Return the [x, y] coordinate for the center point of the cell that contains the specified text.  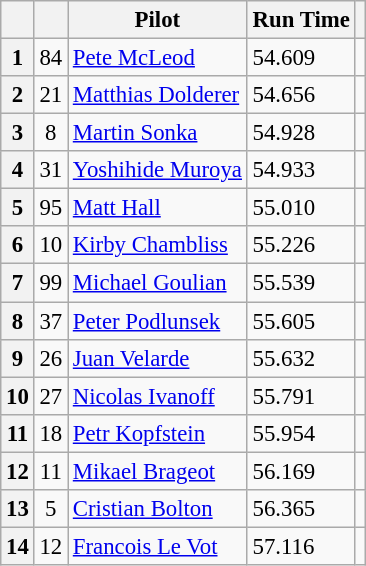
55.605 [301, 321]
54.933 [301, 170]
99 [50, 283]
9 [18, 358]
2 [18, 95]
55.791 [301, 396]
55.632 [301, 358]
56.365 [301, 509]
55.010 [301, 208]
31 [50, 170]
Yoshihide Muroya [158, 170]
14 [18, 546]
18 [50, 433]
Mikael Brageot [158, 471]
Pete McLeod [158, 58]
Martin Sonka [158, 133]
27 [50, 396]
54.928 [301, 133]
Matthias Dolderer [158, 95]
57.116 [301, 546]
3 [18, 133]
21 [50, 95]
56.169 [301, 471]
1 [18, 58]
95 [50, 208]
Run Time [301, 20]
Francois Le Vot [158, 546]
Kirby Chambliss [158, 245]
26 [50, 358]
13 [18, 509]
55.226 [301, 245]
Petr Kopfstein [158, 433]
Peter Podlunsek [158, 321]
37 [50, 321]
54.609 [301, 58]
55.954 [301, 433]
84 [50, 58]
Cristian Bolton [158, 509]
Matt Hall [158, 208]
Juan Velarde [158, 358]
55.539 [301, 283]
Michael Goulian [158, 283]
4 [18, 170]
7 [18, 283]
Nicolas Ivanoff [158, 396]
6 [18, 245]
54.656 [301, 95]
Pilot [158, 20]
